Extract the (X, Y) coordinate from the center of the cell holding the provided text.  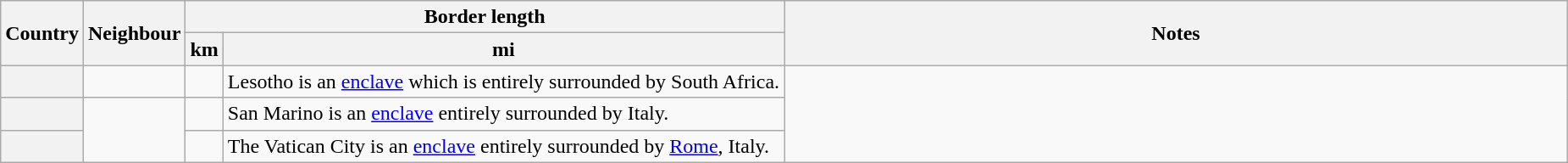
Notes (1176, 33)
Neighbour (134, 33)
Border length (485, 17)
km (204, 49)
Country (42, 33)
Lesotho is an enclave which is entirely surrounded by South Africa. (503, 81)
San Marino is an enclave entirely surrounded by Italy. (503, 114)
The Vatican City is an enclave entirely surrounded by Rome, Italy. (503, 146)
mi (503, 49)
